Identify which cell holds the provided text, then report its (x, y) central coordinate. 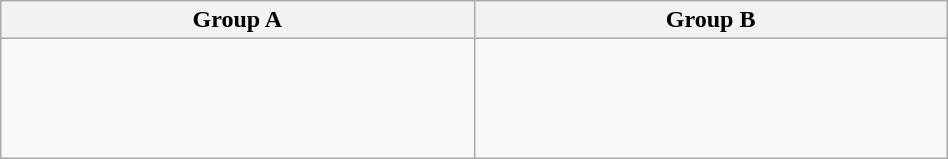
Group B (710, 20)
Group A (238, 20)
